Output the [X, Y] coordinate of the center of the cell containing the given text.  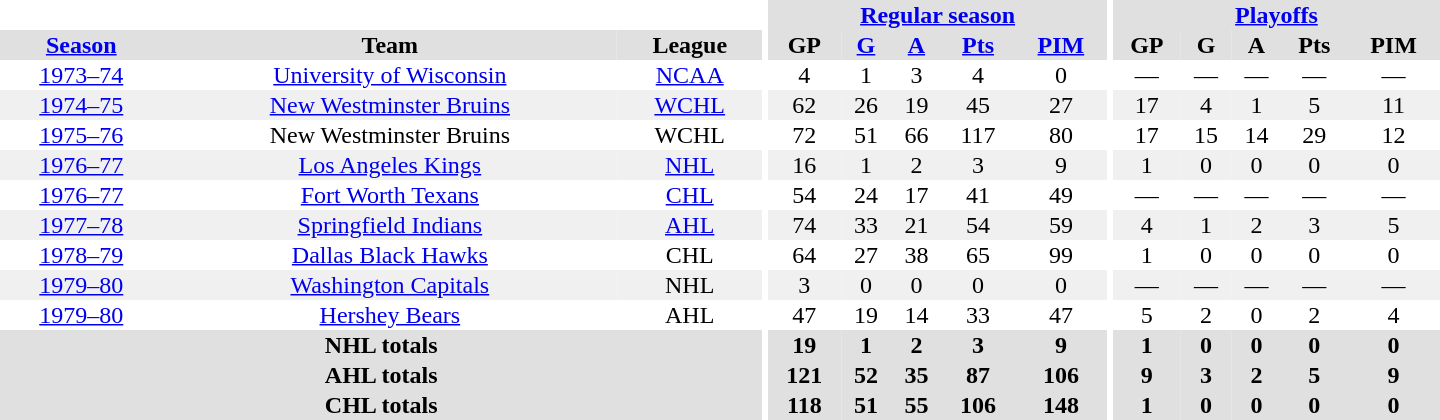
Los Angeles Kings [390, 165]
21 [916, 225]
62 [804, 105]
15 [1206, 135]
99 [1060, 255]
Fort Worth Texans [390, 195]
41 [978, 195]
Team [390, 45]
38 [916, 255]
26 [866, 105]
55 [916, 405]
11 [1394, 105]
AHL totals [381, 375]
29 [1314, 135]
CHL totals [381, 405]
Washington Capitals [390, 285]
Springfield Indians [390, 225]
Dallas Black Hawks [390, 255]
1973–74 [82, 75]
Playoffs [1276, 15]
35 [916, 375]
74 [804, 225]
NCAA [690, 75]
64 [804, 255]
24 [866, 195]
118 [804, 405]
121 [804, 375]
65 [978, 255]
Regular season [938, 15]
80 [1060, 135]
117 [978, 135]
12 [1394, 135]
University of Wisconsin [390, 75]
1978–79 [82, 255]
16 [804, 165]
Hershey Bears [390, 315]
59 [1060, 225]
49 [1060, 195]
148 [1060, 405]
66 [916, 135]
League [690, 45]
87 [978, 375]
45 [978, 105]
72 [804, 135]
1974–75 [82, 105]
Season [82, 45]
52 [866, 375]
1977–78 [82, 225]
NHL totals [381, 345]
1975–76 [82, 135]
